Detect which cell encompasses the target text, then output its [X, Y] center coordinate. 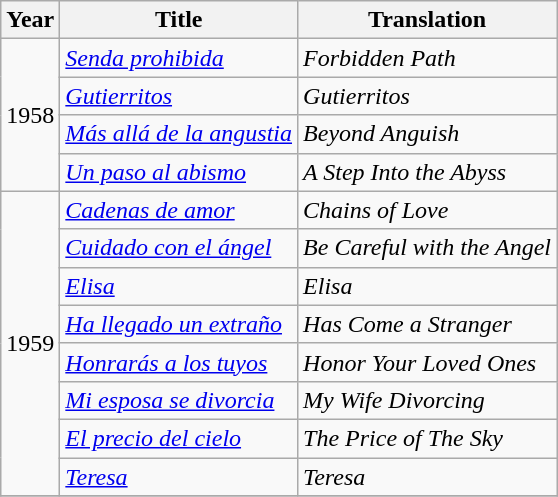
My Wife Divorcing [428, 400]
Cuidado con el ángel [179, 248]
Be Careful with the Angel [428, 248]
Honrarás a los tuyos [179, 362]
Forbidden Path [428, 58]
Translation [428, 20]
Senda prohibida [179, 58]
1958 [30, 115]
Mi esposa se divorcia [179, 400]
1959 [30, 343]
Más allá de la angustia [179, 134]
Honor Your Loved Ones [428, 362]
Has Come a Stranger [428, 324]
Cadenas de amor [179, 210]
A Step Into the Abyss [428, 172]
Title [179, 20]
Year [30, 20]
Chains of Love [428, 210]
Un paso al abismo [179, 172]
The Price of The Sky [428, 438]
Ha llegado un extraño [179, 324]
El precio del cielo [179, 438]
Beyond Anguish [428, 134]
